Return the [x, y] coordinate for the center point of the cell that contains the specified text.  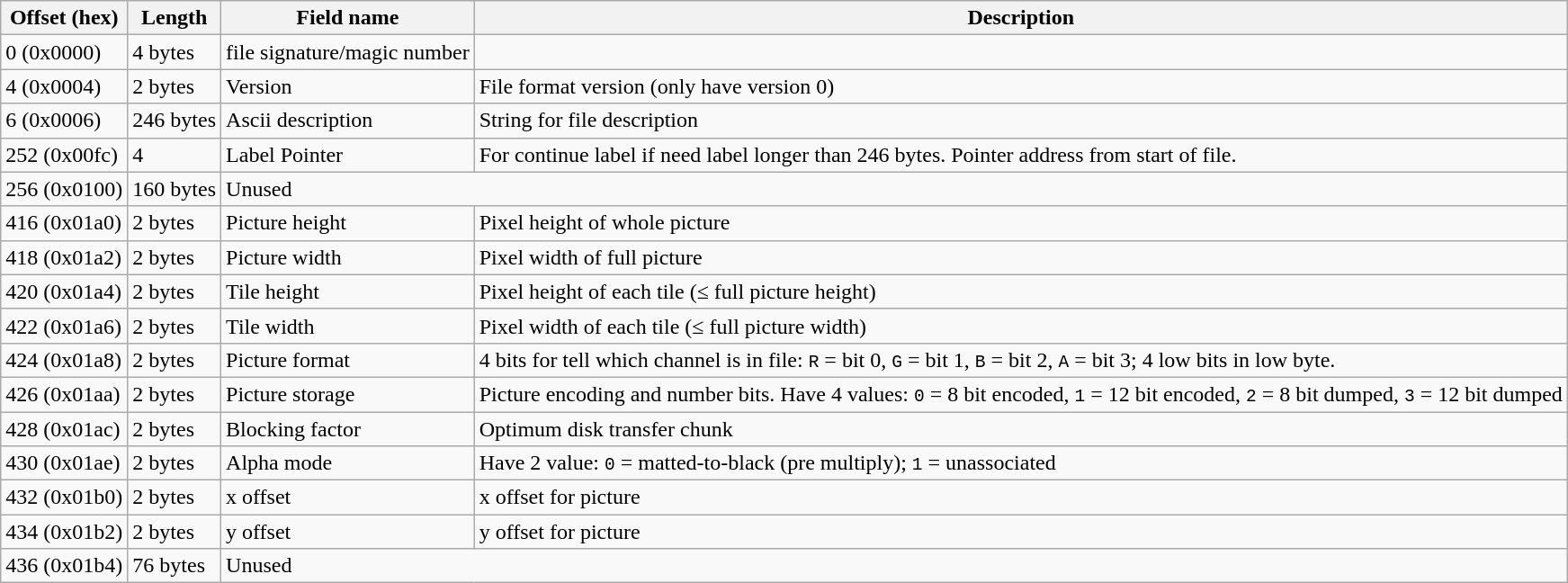
x offset [348, 498]
Blocking factor [348, 429]
160 bytes [175, 189]
Picture height [348, 223]
Picture format [348, 360]
418 (0x01a2) [65, 257]
Length [175, 18]
x offset for picture [1020, 498]
76 bytes [175, 566]
246 bytes [175, 121]
Description [1020, 18]
Pixel height of each tile (≤ full picture height) [1020, 291]
Field name [348, 18]
426 (0x01aa) [65, 394]
Pixel width of full picture [1020, 257]
For continue label if need label longer than 246 bytes. Pointer address from start of file. [1020, 155]
y offset [348, 532]
Picture width [348, 257]
File format version (only have version 0) [1020, 86]
String for file description [1020, 121]
Tile width [348, 326]
y offset for picture [1020, 532]
256 (0x0100) [65, 189]
file signature/magic number [348, 52]
252 (0x00fc) [65, 155]
434 (0x01b2) [65, 532]
424 (0x01a8) [65, 360]
Version [348, 86]
Have 2 value: 0 = matted-to-black (pre multiply); 1 = unassociated [1020, 463]
Picture encoding and number bits. Have 4 values: 0 = 8 bit encoded, 1 = 12 bit encoded, 2 = 8 bit dumped, 3 = 12 bit dumped [1020, 394]
4 (0x0004) [65, 86]
416 (0x01a0) [65, 223]
Pixel height of whole picture [1020, 223]
4 [175, 155]
6 (0x0006) [65, 121]
Picture storage [348, 394]
Alpha mode [348, 463]
Offset (hex) [65, 18]
Optimum disk transfer chunk [1020, 429]
0 (0x0000) [65, 52]
420 (0x01a4) [65, 291]
430 (0x01ae) [65, 463]
Tile height [348, 291]
436 (0x01b4) [65, 566]
Label Pointer [348, 155]
4 bits for tell which channel is in file: R = bit 0, G = bit 1, B = bit 2, A = bit 3; 4 low bits in low byte. [1020, 360]
428 (0x01ac) [65, 429]
Pixel width of each tile (≤ full picture width) [1020, 326]
432 (0x01b0) [65, 498]
422 (0x01a6) [65, 326]
4 bytes [175, 52]
Ascii description [348, 121]
